Extract the (x, y) coordinate from the center of the cell holding the provided text.  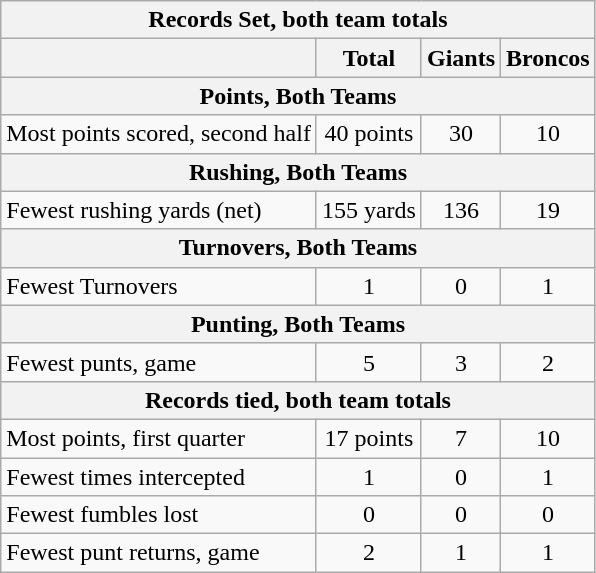
7 (460, 438)
Most points scored, second half (159, 134)
40 points (368, 134)
Fewest rushing yards (net) (159, 210)
Fewest Turnovers (159, 286)
Broncos (548, 58)
Records Set, both team totals (298, 20)
Fewest times intercepted (159, 477)
155 yards (368, 210)
136 (460, 210)
Points, Both Teams (298, 96)
Records tied, both team totals (298, 400)
Fewest fumbles lost (159, 515)
3 (460, 362)
Fewest punts, game (159, 362)
17 points (368, 438)
Fewest punt returns, game (159, 553)
19 (548, 210)
5 (368, 362)
30 (460, 134)
Most points, first quarter (159, 438)
Punting, Both Teams (298, 324)
Turnovers, Both Teams (298, 248)
Total (368, 58)
Giants (460, 58)
Rushing, Both Teams (298, 172)
